Capture the cell that displays the provided text and extract its [X, Y] central coordinate. 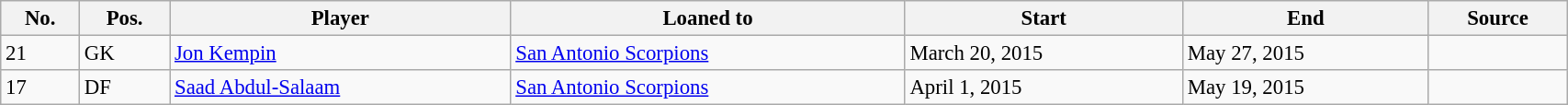
May 27, 2015 [1305, 53]
Pos. [125, 18]
Player [340, 18]
Start [1043, 18]
March 20, 2015 [1043, 53]
Saad Abdul-Salaam [340, 87]
17 [40, 87]
End [1305, 18]
Jon Kempin [340, 53]
Loaned to [707, 18]
May 19, 2015 [1305, 87]
21 [40, 53]
GK [125, 53]
No. [40, 18]
April 1, 2015 [1043, 87]
DF [125, 87]
Source [1497, 18]
